Output the [x, y] coordinate of the center of the cell containing the given text.  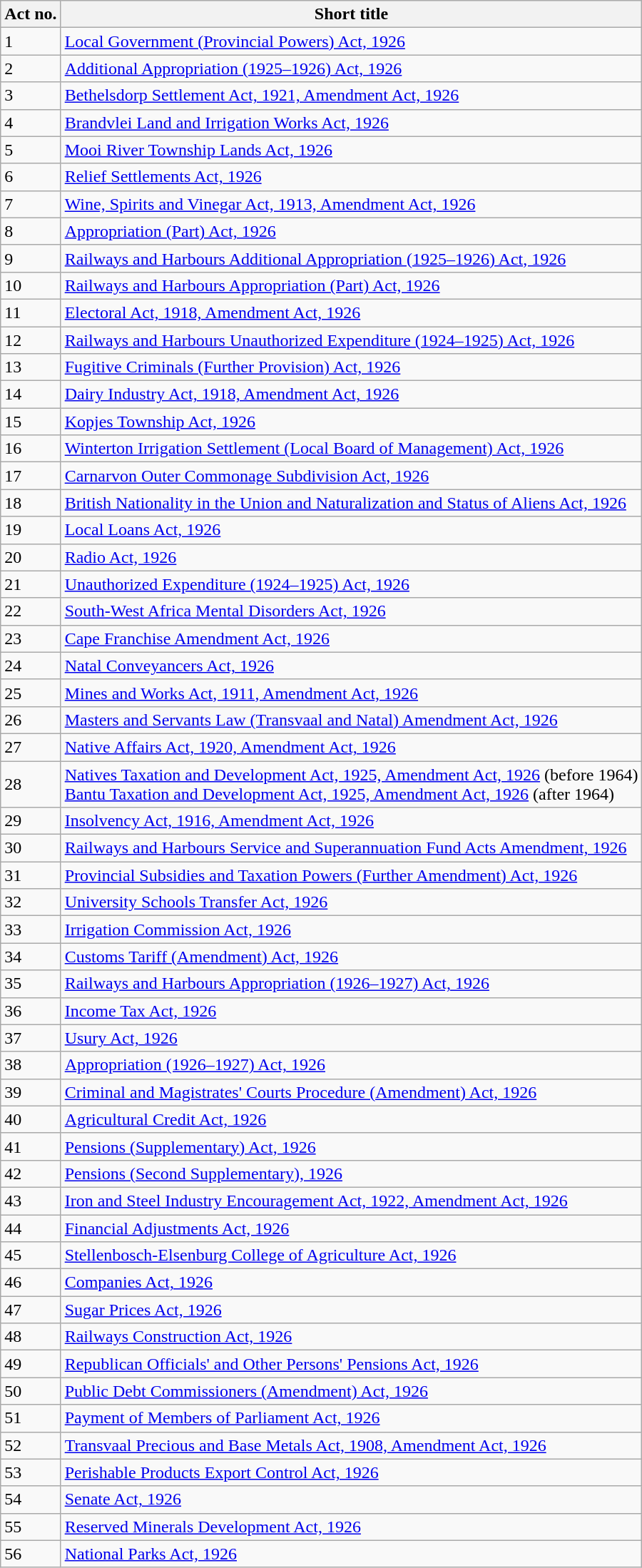
Public Debt Commissioners (Amendment) Act, 1926 [351, 1391]
Brandvlei Land and Irrigation Works Act, 1926 [351, 123]
49 [31, 1364]
37 [31, 1038]
Additional Appropriation (1925–1926) Act, 1926 [351, 68]
36 [31, 1011]
2 [31, 68]
Transvaal Precious and Base Metals Act, 1908, Amendment Act, 1926 [351, 1445]
27 [31, 747]
15 [31, 422]
42 [31, 1174]
31 [31, 875]
Carnarvon Outer Commonage Subdivision Act, 1926 [351, 476]
52 [31, 1445]
55 [31, 1527]
41 [31, 1146]
Unauthorized Expenditure (1924–1925) Act, 1926 [351, 584]
Railways and Harbours Service and Superannuation Fund Acts Amendment, 1926 [351, 848]
Short title [351, 14]
18 [31, 503]
47 [31, 1310]
British Nationality in the Union and Naturalization and Status of Aliens Act, 1926 [351, 503]
48 [31, 1337]
51 [31, 1418]
28 [31, 783]
1 [31, 41]
Cape Franchise Amendment Act, 1926 [351, 638]
Relief Settlements Act, 1926 [351, 177]
Agricultural Credit Act, 1926 [351, 1119]
Irrigation Commission Act, 1926 [351, 930]
Fugitive Criminals (Further Provision) Act, 1926 [351, 367]
24 [31, 666]
Sugar Prices Act, 1926 [351, 1310]
5 [31, 150]
Financial Adjustments Act, 1926 [351, 1228]
34 [31, 957]
Native Affairs Act, 1920, Amendment Act, 1926 [351, 747]
Provincial Subsidies and Taxation Powers (Further Amendment) Act, 1926 [351, 875]
National Parks Act, 1926 [351, 1554]
Pensions (Supplementary) Act, 1926 [351, 1146]
7 [31, 204]
13 [31, 367]
16 [31, 449]
30 [31, 848]
Railways and Harbours Additional Appropriation (1925–1926) Act, 1926 [351, 258]
50 [31, 1391]
Wine, Spirits and Vinegar Act, 1913, Amendment Act, 1926 [351, 204]
University Schools Transfer Act, 1926 [351, 902]
Bethelsdorp Settlement Act, 1921, Amendment Act, 1926 [351, 96]
Pensions (Second Supplementary), 1926 [351, 1174]
11 [31, 312]
Iron and Steel Industry Encouragement Act, 1922, Amendment Act, 1926 [351, 1201]
23 [31, 638]
Stellenbosch-Elsenburg College of Agriculture Act, 1926 [351, 1256]
35 [31, 984]
Natal Conveyancers Act, 1926 [351, 666]
10 [31, 285]
Act no. [31, 14]
Payment of Members of Parliament Act, 1926 [351, 1418]
Mines and Works Act, 1911, Amendment Act, 1926 [351, 693]
Railways and Harbours Appropriation (1926–1927) Act, 1926 [351, 984]
9 [31, 258]
Railways and Harbours Appropriation (Part) Act, 1926 [351, 285]
22 [31, 611]
Senate Act, 1926 [351, 1500]
26 [31, 720]
19 [31, 530]
Kopjes Township Act, 1926 [351, 422]
Reserved Minerals Development Act, 1926 [351, 1527]
29 [31, 821]
43 [31, 1201]
Mooi River Township Lands Act, 1926 [351, 150]
56 [31, 1554]
Winterton Irrigation Settlement (Local Board of Management) Act, 1926 [351, 449]
Radio Act, 1926 [351, 557]
39 [31, 1092]
38 [31, 1065]
Perishable Products Export Control Act, 1926 [351, 1472]
Local Government (Provincial Powers) Act, 1926 [351, 41]
14 [31, 394]
3 [31, 96]
54 [31, 1500]
21 [31, 584]
Appropriation (Part) Act, 1926 [351, 231]
Criminal and Magistrates' Courts Procedure (Amendment) Act, 1926 [351, 1092]
Railways Construction Act, 1926 [351, 1337]
6 [31, 177]
South-West Africa Mental Disorders Act, 1926 [351, 611]
40 [31, 1119]
20 [31, 557]
Insolvency Act, 1916, Amendment Act, 1926 [351, 821]
33 [31, 930]
4 [31, 123]
12 [31, 340]
17 [31, 476]
Dairy Industry Act, 1918, Amendment Act, 1926 [351, 394]
Companies Act, 1926 [351, 1283]
Appropriation (1926–1927) Act, 1926 [351, 1065]
53 [31, 1472]
25 [31, 693]
Electoral Act, 1918, Amendment Act, 1926 [351, 312]
Usury Act, 1926 [351, 1038]
45 [31, 1256]
Local Loans Act, 1926 [351, 530]
32 [31, 902]
44 [31, 1228]
8 [31, 231]
Republican Officials' and Other Persons' Pensions Act, 1926 [351, 1364]
Railways and Harbours Unauthorized Expenditure (1924–1925) Act, 1926 [351, 340]
46 [31, 1283]
Masters and Servants Law (Transvaal and Natal) Amendment Act, 1926 [351, 720]
Customs Tariff (Amendment) Act, 1926 [351, 957]
Income Tax Act, 1926 [351, 1011]
